Return the [X, Y] coordinate for the center point of the cell that contains the specified text.  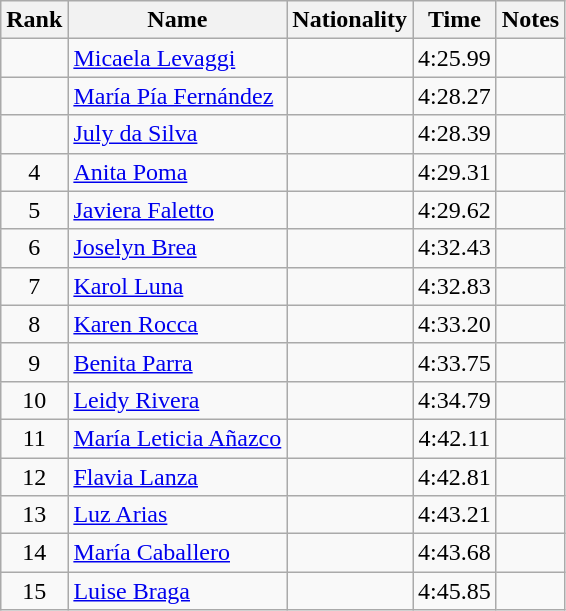
4:28.39 [455, 134]
María Pía Fernández [178, 96]
Name [178, 20]
4:33.20 [455, 324]
Karol Luna [178, 286]
Luz Arias [178, 515]
14 [34, 553]
7 [34, 286]
July da Silva [178, 134]
5 [34, 210]
Joselyn Brea [178, 248]
4:28.27 [455, 96]
Leidy Rivera [178, 400]
12 [34, 477]
4:42.11 [455, 438]
4:45.85 [455, 591]
13 [34, 515]
11 [34, 438]
Benita Parra [178, 362]
Time [455, 20]
Anita Poma [178, 172]
4:29.31 [455, 172]
4:42.81 [455, 477]
María Leticia Añazco [178, 438]
María Caballero [178, 553]
9 [34, 362]
Notes [530, 20]
4:43.21 [455, 515]
Flavia Lanza [178, 477]
6 [34, 248]
4:25.99 [455, 58]
4:34.79 [455, 400]
Rank [34, 20]
Javiera Faletto [178, 210]
4:32.43 [455, 248]
4:29.62 [455, 210]
4 [34, 172]
Nationality [350, 20]
8 [34, 324]
Luise Braga [178, 591]
4:33.75 [455, 362]
10 [34, 400]
Karen Rocca [178, 324]
4:43.68 [455, 553]
4:32.83 [455, 286]
15 [34, 591]
Micaela Levaggi [178, 58]
